Extract the [X, Y] coordinate from the center of the cell holding the provided text.  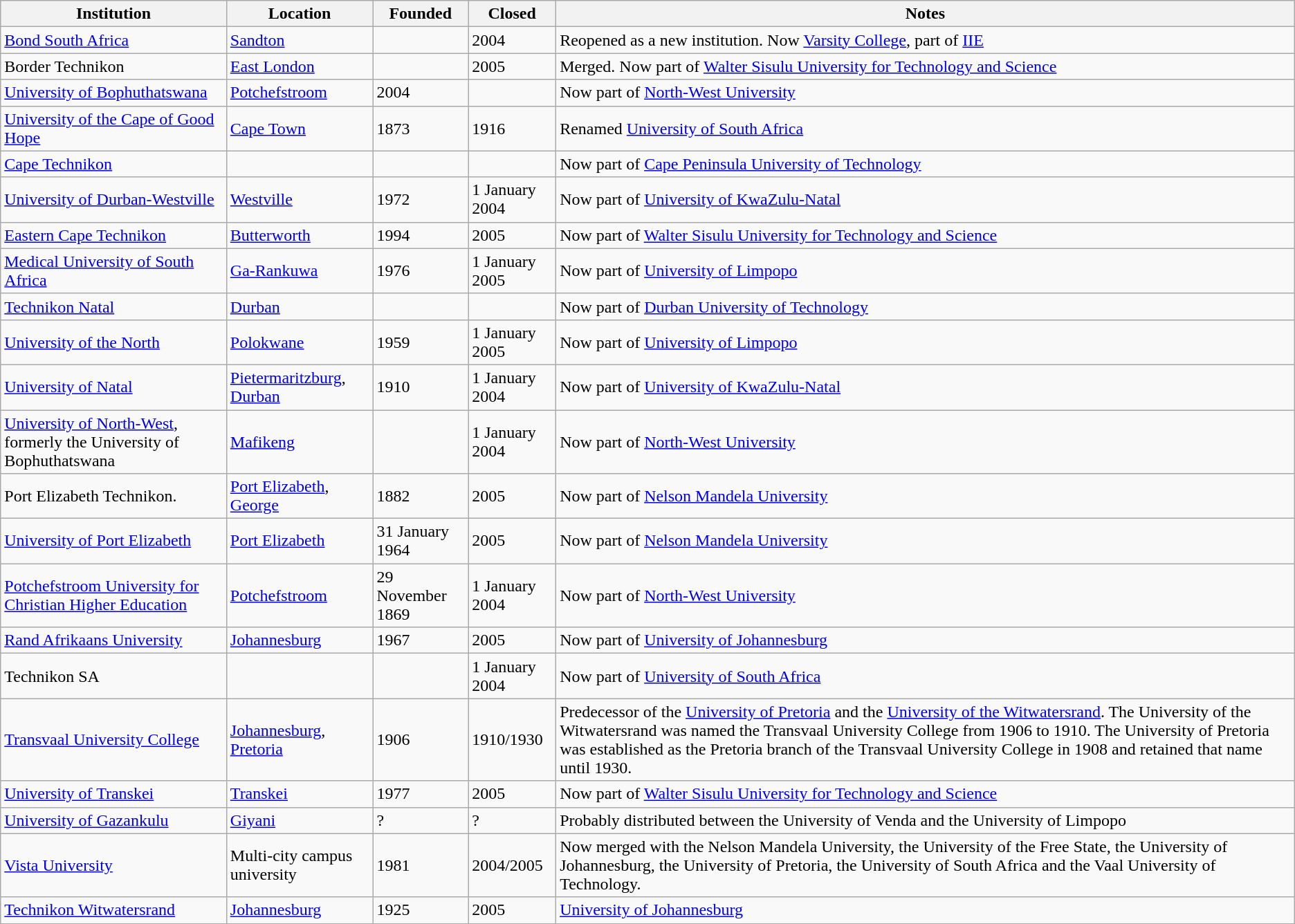
University of Durban-Westville [113, 199]
Mafikeng [300, 441]
Institution [113, 14]
1959 [421, 342]
Technikon Witwatersrand [113, 910]
Cape Technikon [113, 164]
Multi-city campus university [300, 865]
1910/1930 [512, 740]
University of Gazankulu [113, 820]
Port Elizabeth Technikon. [113, 497]
1882 [421, 497]
Medical University of South Africa [113, 271]
Bond South Africa [113, 40]
Westville [300, 199]
University of Port Elizabeth [113, 541]
Eastern Cape Technikon [113, 235]
Transvaal University College [113, 740]
1916 [512, 129]
Ga-Rankuwa [300, 271]
Vista University [113, 865]
Pietermaritzburg, Durban [300, 387]
1925 [421, 910]
Notes [926, 14]
Founded [421, 14]
University of Bophuthatswana [113, 93]
1981 [421, 865]
Port Elizabeth [300, 541]
1977 [421, 794]
University of Johannesburg [926, 910]
Now part of University of Johannesburg [926, 640]
University of North-West, formerly the University of Bophuthatswana [113, 441]
Cape Town [300, 129]
1906 [421, 740]
Reopened as a new institution. Now Varsity College, part of IIE [926, 40]
Closed [512, 14]
1994 [421, 235]
1976 [421, 271]
Merged. Now part of Walter Sisulu University for Technology and Science [926, 66]
Now part of University of South Africa [926, 676]
31 January 1964 [421, 541]
Technikon Natal [113, 306]
East London [300, 66]
Potchefstroom University for Christian Higher Education [113, 595]
1873 [421, 129]
29 November 1869 [421, 595]
Polokwane [300, 342]
Technikon SA [113, 676]
Port Elizabeth, George [300, 497]
Rand Afrikaans University [113, 640]
University of the North [113, 342]
1972 [421, 199]
2004/2005 [512, 865]
Giyani [300, 820]
Border Technikon [113, 66]
1910 [421, 387]
Durban [300, 306]
Now part of Durban University of Technology [926, 306]
Location [300, 14]
Now part of Cape Peninsula University of Technology [926, 164]
Probably distributed between the University of Venda and the University of Limpopo [926, 820]
Butterworth [300, 235]
Johannesburg, Pretoria [300, 740]
Sandton [300, 40]
University of Transkei [113, 794]
University of the Cape of Good Hope [113, 129]
1967 [421, 640]
University of Natal [113, 387]
Transkei [300, 794]
Renamed University of South Africa [926, 129]
